Provide the (x, y) coordinate of the cell's center where the given text is located.  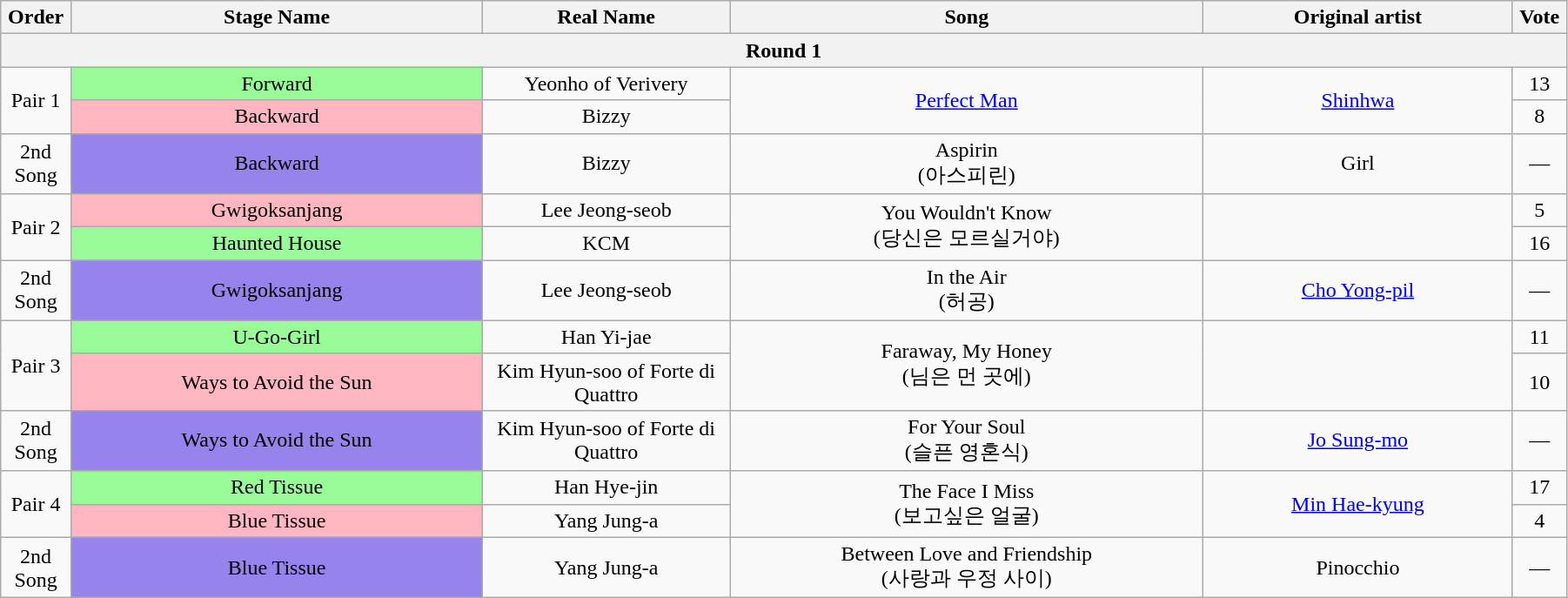
You Wouldn't Know(당신은 모르실거야) (967, 227)
Pinocchio (1357, 568)
Song (967, 17)
Haunted House (277, 244)
Forward (277, 84)
Faraway, My Honey(님은 먼 곳에) (967, 366)
Red Tissue (277, 487)
Original artist (1357, 17)
Shinhwa (1357, 100)
For Your Soul(슬픈 영혼식) (967, 440)
Real Name (606, 17)
KCM (606, 244)
8 (1540, 117)
Yeonho of Verivery (606, 84)
Pair 2 (37, 227)
5 (1540, 211)
Pair 3 (37, 366)
Min Hae-kyung (1357, 504)
Aspirin(아스피린) (967, 164)
In the Air(허공) (967, 291)
Vote (1540, 17)
16 (1540, 244)
Pair 4 (37, 504)
10 (1540, 381)
4 (1540, 521)
Cho Yong-pil (1357, 291)
U-Go-Girl (277, 337)
The Face I Miss(보고싶은 얼굴) (967, 504)
Han Yi-jae (606, 337)
17 (1540, 487)
Girl (1357, 164)
Round 1 (784, 50)
Stage Name (277, 17)
Perfect Man (967, 100)
Between Love and Friendship(사랑과 우정 사이) (967, 568)
Order (37, 17)
Jo Sung-mo (1357, 440)
Pair 1 (37, 100)
13 (1540, 84)
11 (1540, 337)
Han Hye-jin (606, 487)
